Capture the cell that displays the provided text and extract its (X, Y) central coordinate. 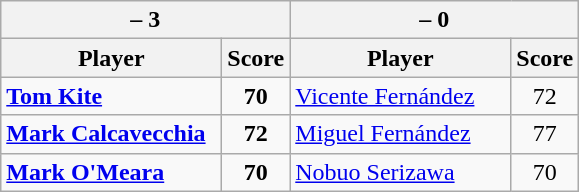
– 0 (434, 20)
Nobuo Serizawa (400, 172)
Miguel Fernández (400, 134)
– 3 (146, 20)
Mark O'Meara (112, 172)
Tom Kite (112, 96)
Mark Calcavecchia (112, 134)
Vicente Fernández (400, 96)
77 (545, 134)
